Scan for the cell matching the given text and deliver its (X, Y) coordinate at center. 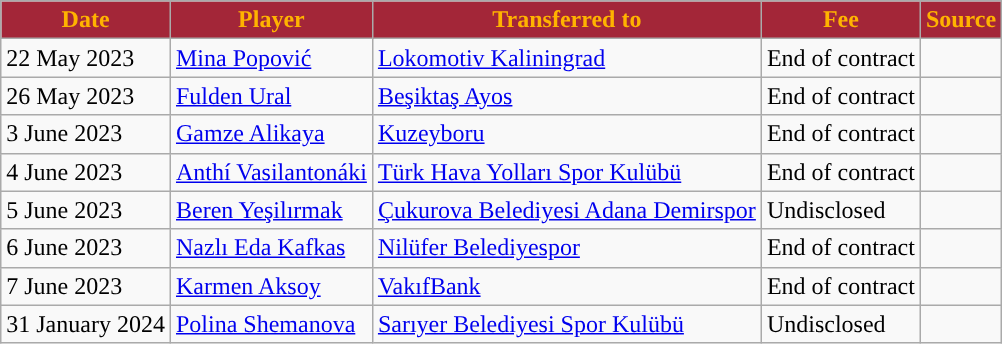
Karmen Aksoy (271, 286)
26 May 2023 (86, 96)
Sarıyer Belediyesi Spor Kulübü (566, 324)
Çukurova Belediyesi Adana Demirspor (566, 210)
VakıfBank (566, 286)
Fee (840, 20)
Beren Yeşilırmak (271, 210)
Kuzeyboru (566, 134)
Beşiktaş Ayos (566, 96)
31 January 2024 (86, 324)
Fulden Ural (271, 96)
Türk Hava Yolları Spor Kulübü (566, 172)
Player (271, 20)
Mina Popović (271, 58)
5 June 2023 (86, 210)
Lokomotiv Kaliningrad (566, 58)
7 June 2023 (86, 286)
Gamze Alikaya (271, 134)
Transferred to (566, 20)
Anthí Vasilantonáki (271, 172)
Source (960, 20)
3 June 2023 (86, 134)
Nazlı Eda Kafkas (271, 248)
Nilüfer Belediyespor (566, 248)
Date (86, 20)
22 May 2023 (86, 58)
Polina Shemanova (271, 324)
4 June 2023 (86, 172)
6 June 2023 (86, 248)
